Locate the cell with the specified text and output its [x, y] center coordinate. 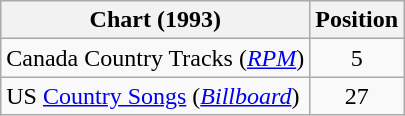
5 [357, 58]
US Country Songs (Billboard) [156, 96]
Chart (1993) [156, 20]
Position [357, 20]
27 [357, 96]
Canada Country Tracks (RPM) [156, 58]
